Determine the (x, y) coordinate at the center of the cell enclosing the given text.  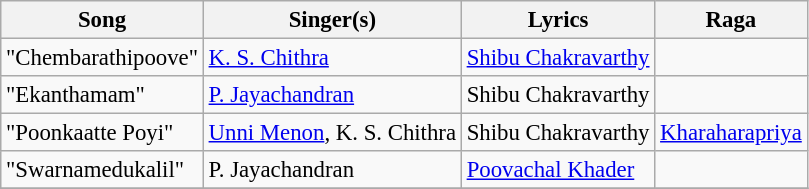
Poovachal Khader (558, 170)
"Chembarathipoove" (102, 58)
Singer(s) (332, 20)
"Poonkaatte Poyi" (102, 133)
Song (102, 20)
"Ekanthamam" (102, 95)
Unni Menon, K. S. Chithra (332, 133)
K. S. Chithra (332, 58)
Kharaharapriya (731, 133)
Lyrics (558, 20)
"Swarnamedukalil" (102, 170)
Raga (731, 20)
